Output the (X, Y) coordinate of the center of the cell containing the given text.  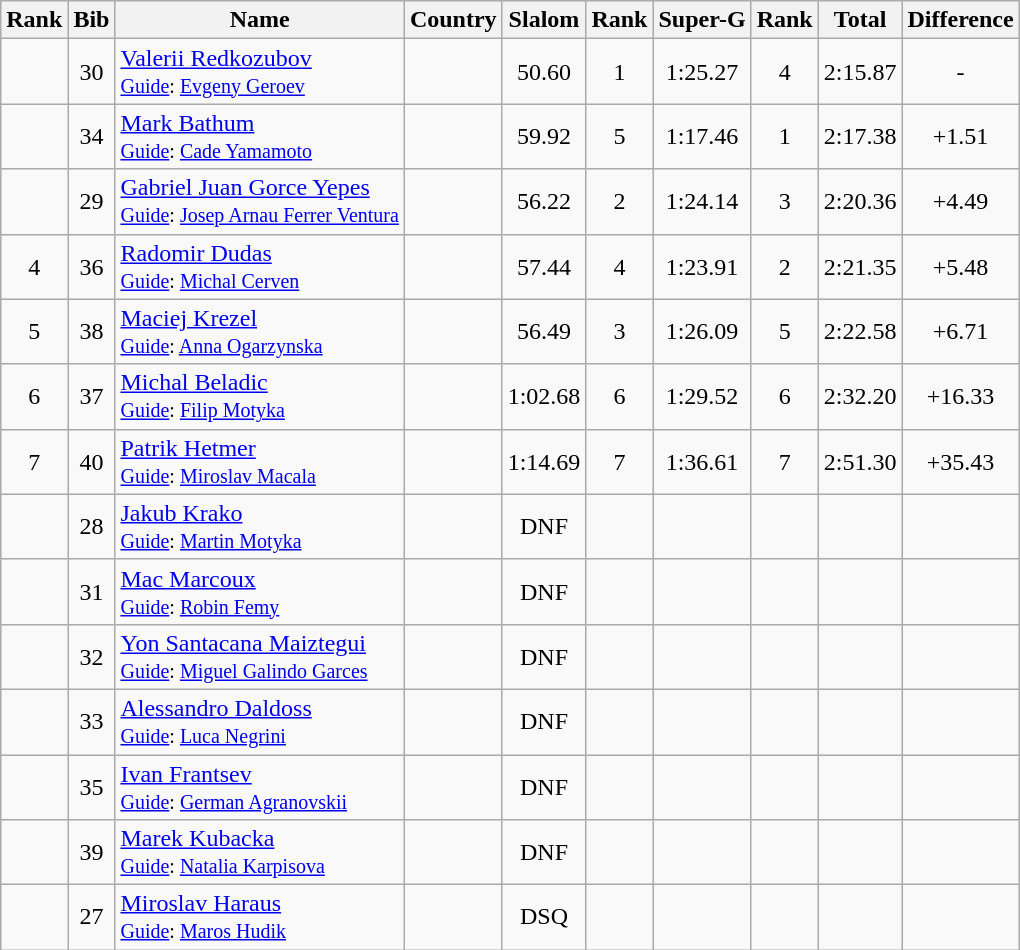
Mark BathumGuide: Cade Yamamoto (260, 136)
2:21.35 (860, 266)
+4.49 (960, 202)
38 (92, 332)
32 (92, 656)
37 (92, 396)
Ivan FrantsevGuide: German Agranovskii (260, 786)
Marek KubackaGuide: Natalia Karpisova (260, 852)
Yon Santacana MaizteguiGuide: Miguel Galindo Garces (260, 656)
1:17.46 (702, 136)
1:14.69 (544, 462)
- (960, 72)
56.49 (544, 332)
50.60 (544, 72)
2:17.38 (860, 136)
2:51.30 (860, 462)
1:36.61 (702, 462)
+16.33 (960, 396)
56.22 (544, 202)
34 (92, 136)
+6.71 (960, 332)
Radomir DudasGuide: Michal Cerven (260, 266)
DSQ (544, 918)
2:20.36 (860, 202)
Miroslav HarausGuide: Maros Hudik (260, 918)
Country (453, 20)
57.44 (544, 266)
29 (92, 202)
+35.43 (960, 462)
Super-G (702, 20)
2:15.87 (860, 72)
Alessandro DaldossGuide: Luca Negrini (260, 722)
+1.51 (960, 136)
Jakub KrakoGuide: Martin Motyka (260, 526)
2:32.20 (860, 396)
Bib (92, 20)
1:23.91 (702, 266)
36 (92, 266)
1:26.09 (702, 332)
Gabriel Juan Gorce YepesGuide: Josep Arnau Ferrer Ventura (260, 202)
+5.48 (960, 266)
31 (92, 592)
1:24.14 (702, 202)
59.92 (544, 136)
1:29.52 (702, 396)
33 (92, 722)
2:22.58 (860, 332)
Michal BeladicGuide: Filip Motyka (260, 396)
Valerii RedkozubovGuide: Evgeny Geroev (260, 72)
35 (92, 786)
39 (92, 852)
1:02.68 (544, 396)
Total (860, 20)
Slalom (544, 20)
28 (92, 526)
40 (92, 462)
27 (92, 918)
Mac MarcouxGuide: Robin Femy (260, 592)
1:25.27 (702, 72)
Maciej KrezelGuide: Anna Ogarzynska (260, 332)
30 (92, 72)
Name (260, 20)
Patrik HetmerGuide: Miroslav Macala (260, 462)
Difference (960, 20)
